Provide the [X, Y] coordinate of the cell's center where the given text is located.  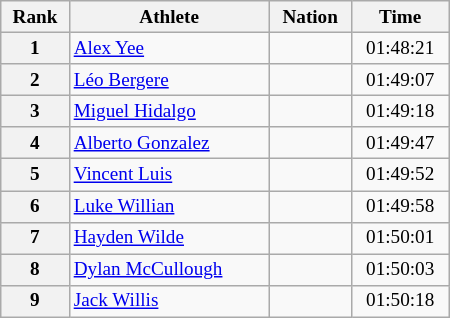
Athlete [169, 17]
9 [35, 301]
Miguel Hidalgo [169, 111]
01:49:18 [400, 111]
7 [35, 238]
6 [35, 206]
01:49:47 [400, 143]
01:49:58 [400, 206]
01:49:07 [400, 80]
3 [35, 111]
Léo Bergere [169, 80]
01:48:21 [400, 48]
4 [35, 143]
Time [400, 17]
Hayden Wilde [169, 238]
01:50:03 [400, 270]
01:49:52 [400, 175]
Alberto Gonzalez [169, 143]
Nation [310, 17]
Vincent Luis [169, 175]
Dylan McCullough [169, 270]
Alex Yee [169, 48]
Jack Willis [169, 301]
Rank [35, 17]
Luke Willian [169, 206]
5 [35, 175]
2 [35, 80]
01:50:01 [400, 238]
8 [35, 270]
1 [35, 48]
01:50:18 [400, 301]
